Search for the cell housing the specified text and yield its [x, y] center coordinate. 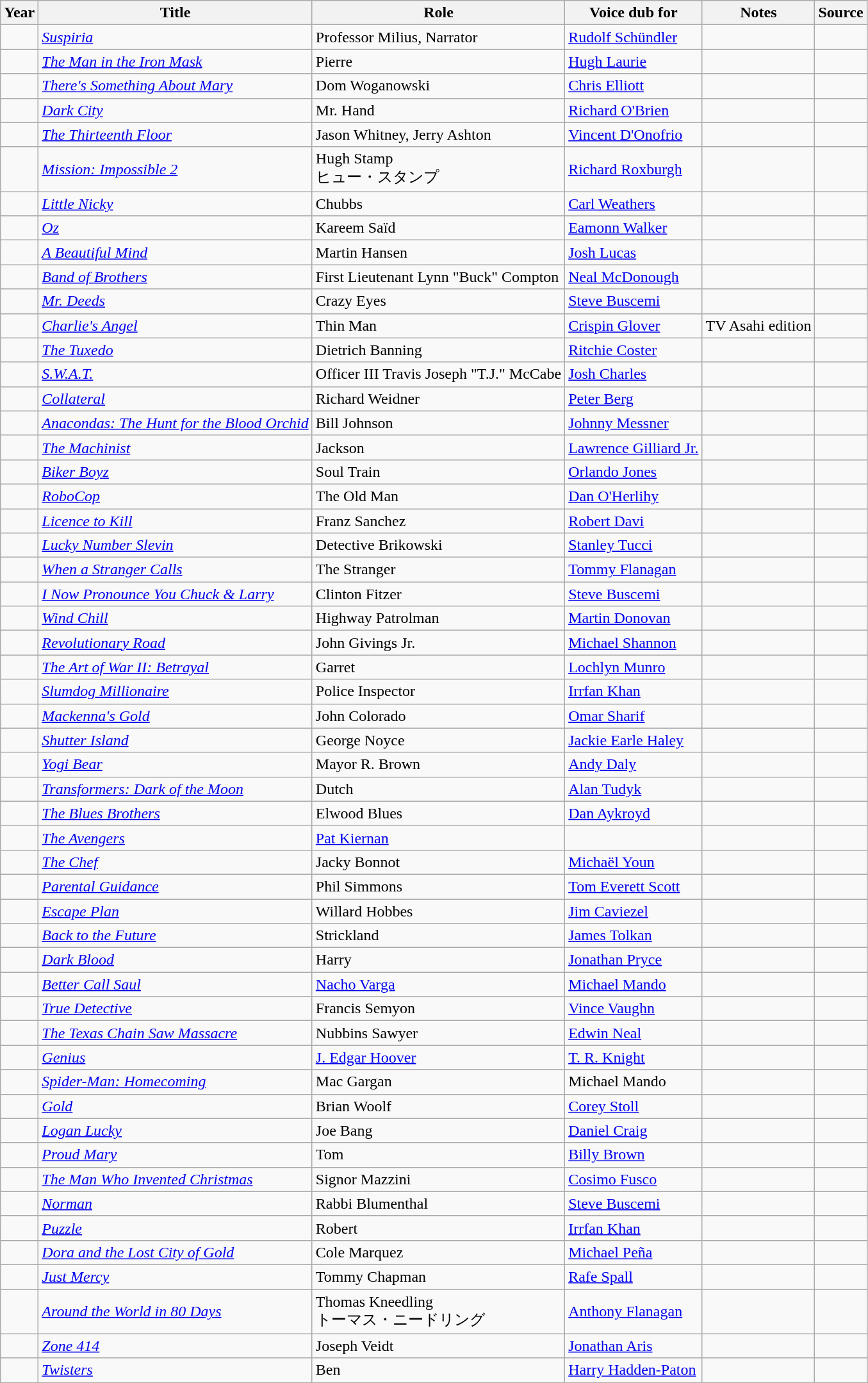
Dutch [438, 789]
Nubbins Sawyer [438, 1033]
Detective Brikowski [438, 545]
Tommy Flanagan [634, 570]
Richard Roxburgh [634, 169]
Title [176, 13]
Strickland [438, 936]
Pat Kiernan [438, 838]
Anthony Flanagan [634, 1312]
Phil Simmons [438, 886]
Martin Hansen [438, 253]
Stanley Tucci [634, 545]
Orlando Jones [634, 472]
Puzzle [176, 1228]
Soul Train [438, 472]
Joe Bang [438, 1130]
Role [438, 13]
Vincent D'Onofrio [634, 135]
Elwood Blues [438, 813]
Crazy Eyes [438, 301]
Back to the Future [176, 936]
Professor Milius, Narrator [438, 37]
Jacky Bonnot [438, 862]
Dark Blood [176, 960]
Charlie's Angel [176, 326]
Billy Brown [634, 1155]
Slumdog Millionaire [176, 691]
Officer III Travis Joseph "T.J." McCabe [438, 374]
Licence to Kill [176, 521]
The Blues Brothers [176, 813]
Richard Weidner [438, 399]
The Texas Chain Saw Massacre [176, 1033]
Joseph Veidt [438, 1346]
T. R. Knight [634, 1057]
The Thirteenth Floor [176, 135]
Michael Shannon [634, 643]
Proud Mary [176, 1155]
Revolutionary Road [176, 643]
Rudolf Schündler [634, 37]
Tom Everett Scott [634, 886]
Around the World in 80 Days [176, 1312]
TV Asahi edition [758, 326]
Kareem Saïd [438, 228]
Michael Peña [634, 1252]
Band of Brothers [176, 277]
Thomas Kneedlingトーマス・ニードリング [438, 1312]
Jackie Earle Haley [634, 740]
Harry [438, 960]
Collateral [176, 399]
Jonathan Pryce [634, 960]
Anacondas: The Hunt for the Blood Orchid [176, 423]
Josh Charles [634, 374]
Garret [438, 667]
Willard Hobbes [438, 911]
Dora and the Lost City of Gold [176, 1252]
Dan O'Herlihy [634, 496]
Ben [438, 1370]
Hugh Laurie [634, 62]
Josh Lucas [634, 253]
Mackenna's Gold [176, 716]
James Tolkan [634, 936]
Yogi Bear [176, 765]
Jason Whitney, Jerry Ashton [438, 135]
Corey Stoll [634, 1106]
The Chef [176, 862]
Neal McDonough [634, 277]
The Old Man [438, 496]
Ritchie Coster [634, 350]
Spider-Man: Homecoming [176, 1082]
Bill Johnson [438, 423]
Dietrich Banning [438, 350]
Omar Sharif [634, 716]
Transformers: Dark of the Moon [176, 789]
Zone 414 [176, 1346]
Alan Tudyk [634, 789]
Hugh Stampヒュー・スタンプ [438, 169]
Richard O'Brien [634, 110]
Escape Plan [176, 911]
John Colorado [438, 716]
Norman [176, 1204]
Tom [438, 1155]
The Tuxedo [176, 350]
Lawrence Gilliard Jr. [634, 447]
Better Call Saul [176, 984]
Chubbs [438, 204]
Mayor R. Brown [438, 765]
Tommy Chapman [438, 1277]
Edwin Neal [634, 1033]
Police Inspector [438, 691]
Martin Donovan [634, 618]
Clinton Fitzer [438, 594]
Mr. Deeds [176, 301]
Biker Boyz [176, 472]
Daniel Craig [634, 1130]
Twisters [176, 1370]
Little Nicky [176, 204]
George Noyce [438, 740]
Vince Vaughn [634, 1009]
I Now Pronounce You Chuck & Larry [176, 594]
Brian Woolf [438, 1106]
Franz Sanchez [438, 521]
J. Edgar Hoover [438, 1057]
S.W.A.T. [176, 374]
Shutter Island [176, 740]
Mac Gargan [438, 1082]
Highway Patrolman [438, 618]
The Man in the Iron Mask [176, 62]
The Machinist [176, 447]
When a Stranger Calls [176, 570]
Andy Daly [634, 765]
The Stranger [438, 570]
Jackson [438, 447]
Harry Hadden-Paton [634, 1370]
Source [840, 13]
John Givings Jr. [438, 643]
Genius [176, 1057]
First Lieutenant Lynn "Buck" Compton [438, 277]
RoboCop [176, 496]
Michaël Youn [634, 862]
Year [19, 13]
Oz [176, 228]
Jonathan Aris [634, 1346]
Signor Mazzini [438, 1179]
Wind Chill [176, 618]
A Beautiful Mind [176, 253]
Cole Marquez [438, 1252]
There's Something About Mary [176, 86]
Gold [176, 1106]
Just Mercy [176, 1277]
Lucky Number Slevin [176, 545]
True Detective [176, 1009]
Voice dub for [634, 13]
Eamonn Walker [634, 228]
Notes [758, 13]
Mission: Impossible 2 [176, 169]
Mr. Hand [438, 110]
Carl Weathers [634, 204]
Parental Guidance [176, 886]
Pierre [438, 62]
Chris Elliott [634, 86]
Crispin Glover [634, 326]
Thin Man [438, 326]
The Avengers [176, 838]
Nacho Varga [438, 984]
Jim Caviezel [634, 911]
Logan Lucky [176, 1130]
Cosimo Fusco [634, 1179]
Robert Davi [634, 521]
Johnny Messner [634, 423]
Rabbi Blumenthal [438, 1204]
Peter Berg [634, 399]
Dan Aykroyd [634, 813]
Francis Semyon [438, 1009]
The Man Who Invented Christmas [176, 1179]
Lochlyn Munro [634, 667]
Dark City [176, 110]
Dom Woganowski [438, 86]
Robert [438, 1228]
Suspiria [176, 37]
The Art of War II: Betrayal [176, 667]
Rafe Spall [634, 1277]
